Return (X, Y) of the center of cell containing provided text 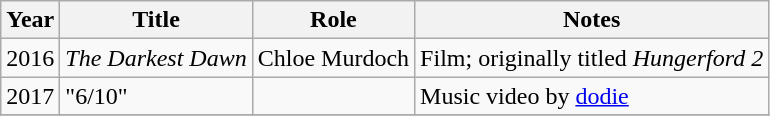
Chloe Murdoch (333, 58)
The Darkest Dawn (156, 58)
2016 (30, 58)
Notes (592, 20)
Year (30, 20)
Role (333, 20)
2017 (30, 96)
Title (156, 20)
"6/10" (156, 96)
Film; originally titled Hungerford 2 (592, 58)
Music video by dodie (592, 96)
